Locate the cell with the specified text and output its [x, y] center coordinate. 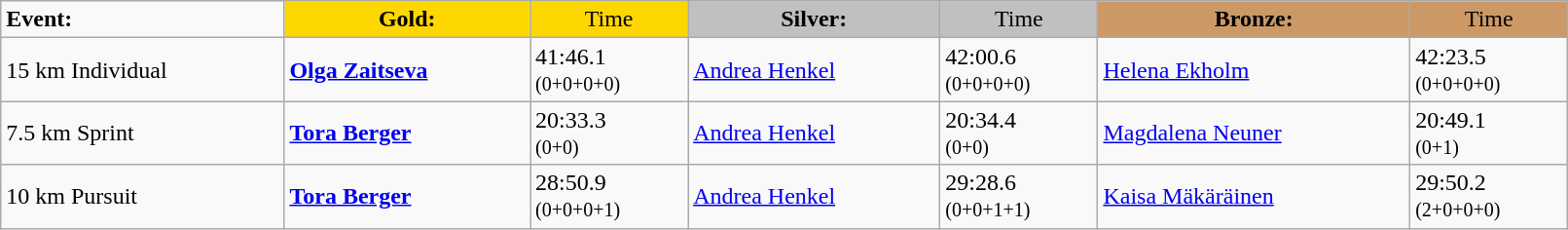
Olga Zaitseva [407, 70]
20:34.4(0+0) [1019, 133]
29:50.2(2+0+0+0) [1489, 197]
42:23.5(0+0+0+0) [1489, 70]
42:00.6(0+0+0+0) [1019, 70]
Magdalena Neuner [1254, 133]
28:50.9(0+0+0+1) [609, 197]
Event: [142, 19]
Helena Ekholm [1254, 70]
7.5 km Sprint [142, 133]
Silver: [814, 19]
41:46.1(0+0+0+0) [609, 70]
Bronze: [1254, 19]
Gold: [407, 19]
Kaisa Mäkäräinen [1254, 197]
20:33.3(0+0) [609, 133]
29:28.6(0+0+1+1) [1019, 197]
20:49.1(0+1) [1489, 133]
10 km Pursuit [142, 197]
15 km Individual [142, 70]
